Capture the cell that displays the provided text and extract its (x, y) central coordinate. 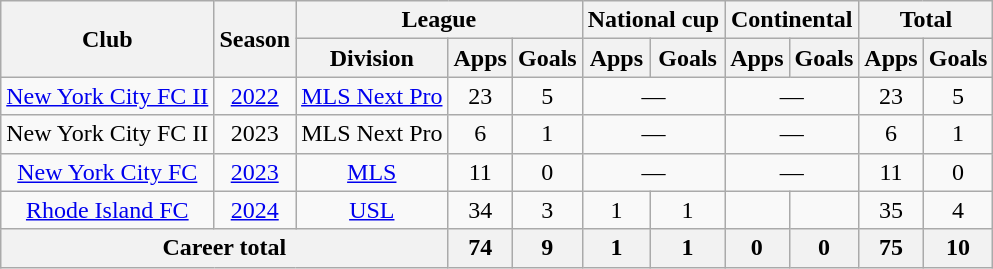
34 (480, 210)
Career total (224, 248)
2022 (255, 96)
Club (108, 39)
74 (480, 248)
35 (891, 210)
10 (958, 248)
75 (891, 248)
3 (547, 210)
Season (255, 39)
Rhode Island FC (108, 210)
New York City FC (108, 172)
Division (372, 58)
Total (926, 20)
2024 (255, 210)
League (440, 20)
4 (958, 210)
9 (547, 248)
Continental (792, 20)
National cup (653, 20)
MLS (372, 172)
USL (372, 210)
